For the text-containing cell, return its midpoint in (x, y) coordinate format. 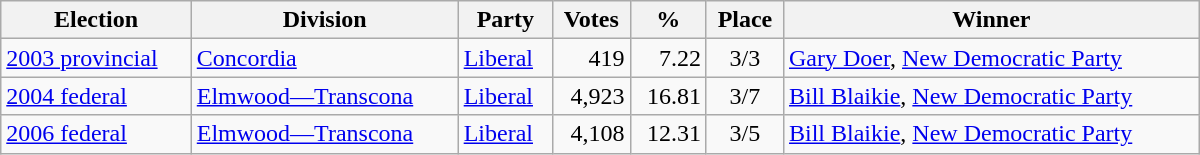
Place (744, 20)
Division (324, 20)
4,108 (591, 134)
16.81 (668, 96)
12.31 (668, 134)
3/5 (744, 134)
419 (591, 58)
Party (505, 20)
3/3 (744, 58)
4,923 (591, 96)
Votes (591, 20)
2004 federal (96, 96)
2003 provincial (96, 58)
3/7 (744, 96)
7.22 (668, 58)
2006 federal (96, 134)
Concordia (324, 58)
% (668, 20)
Gary Doer, New Democratic Party (991, 58)
Election (96, 20)
Winner (991, 20)
